For the text-containing cell, return its midpoint in (X, Y) coordinate format. 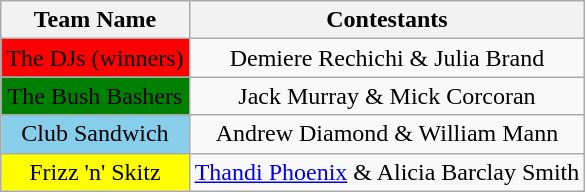
Club Sandwich (95, 134)
Team Name (95, 20)
Jack Murray & Mick Corcoran (387, 96)
Demiere Rechichi & Julia Brand (387, 58)
Andrew Diamond & William Mann (387, 134)
Thandi Phoenix & Alicia Barclay Smith (387, 172)
Contestants (387, 20)
The DJs (winners) (95, 58)
The Bush Bashers (95, 96)
Frizz 'n' Skitz (95, 172)
